Provide the [x, y] coordinate of the cell's center where the given text is located.  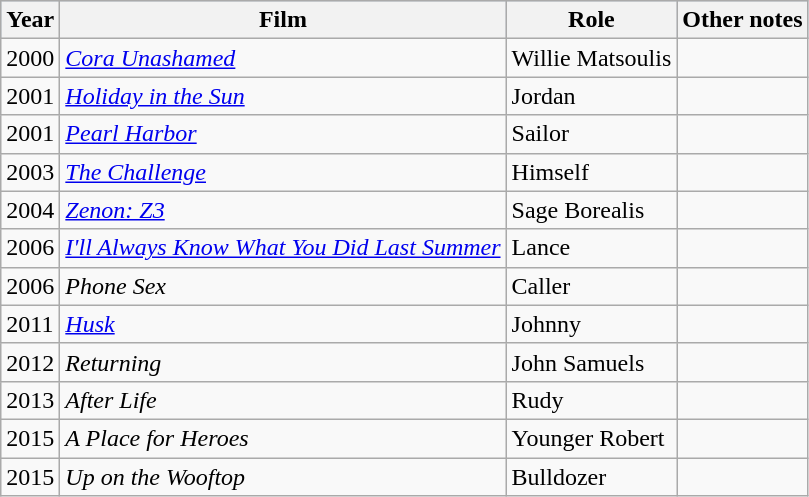
Willie Matsoulis [592, 58]
2012 [30, 362]
2003 [30, 172]
Other notes [742, 20]
2013 [30, 400]
I'll Always Know What You Did Last Summer [283, 248]
Role [592, 20]
2004 [30, 210]
After Life [283, 400]
Year [30, 20]
A Place for Heroes [283, 438]
Pearl Harbor [283, 134]
Lance [592, 248]
Sailor [592, 134]
Up on the Wooftop [283, 477]
Rudy [592, 400]
Holiday in the Sun [283, 96]
Johnny [592, 324]
Caller [592, 286]
Younger Robert [592, 438]
Zenon: Z3 [283, 210]
Bulldozer [592, 477]
Husk [283, 324]
Phone Sex [283, 286]
The Challenge [283, 172]
Returning [283, 362]
John Samuels [592, 362]
Jordan [592, 96]
Film [283, 20]
Cora Unashamed [283, 58]
2000 [30, 58]
2011 [30, 324]
Sage Borealis [592, 210]
Himself [592, 172]
